Search for the cell housing the specified text and yield its (X, Y) center coordinate. 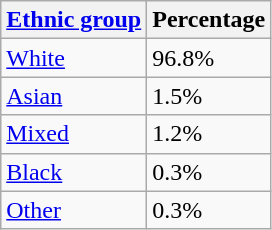
Mixed (74, 134)
Percentage (209, 20)
Asian (74, 96)
1.5% (209, 96)
1.2% (209, 134)
Ethnic group (74, 20)
96.8% (209, 58)
Black (74, 172)
White (74, 58)
Other (74, 210)
